Search for the cell housing the specified text and yield its (X, Y) center coordinate. 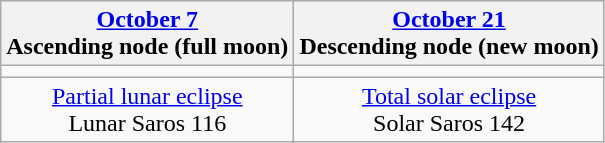
October 21Descending node (new moon) (449, 34)
October 7Ascending node (full moon) (148, 34)
Partial lunar eclipseLunar Saros 116 (148, 110)
Total solar eclipseSolar Saros 142 (449, 110)
